From the cell containing the given text, extract its center point as (x, y) coordinate. 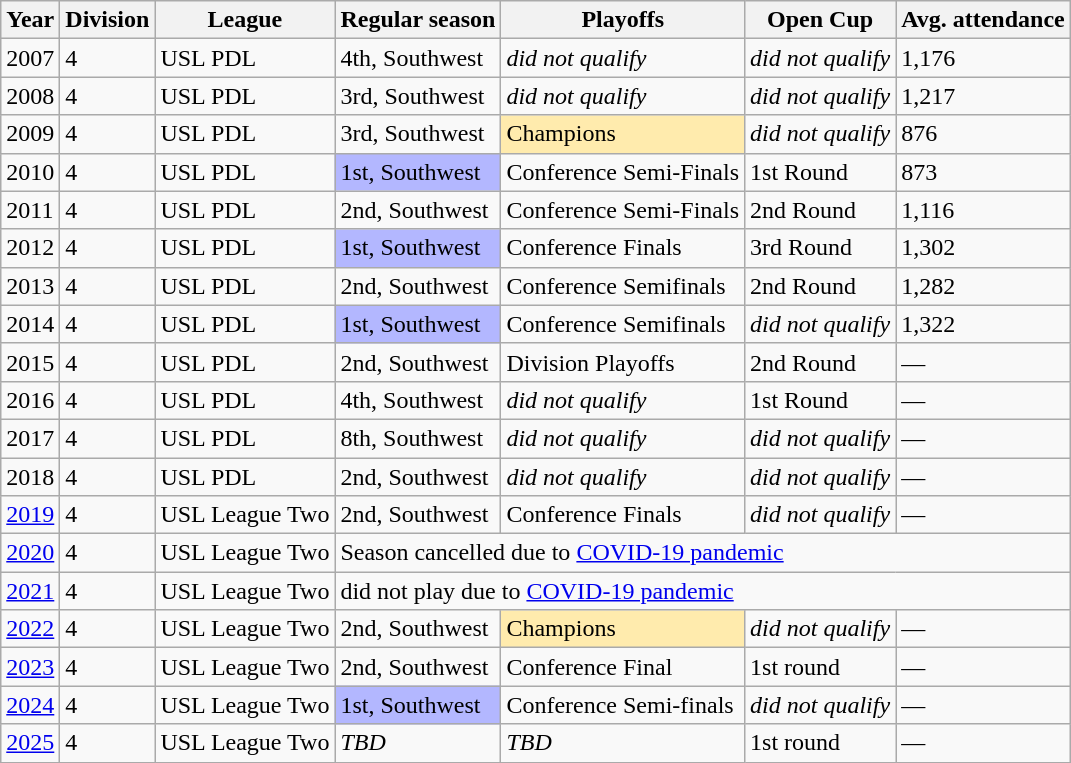
2010 (30, 172)
Avg. attendance (984, 20)
2023 (30, 667)
2014 (30, 324)
Division (108, 20)
Playoffs (623, 20)
2009 (30, 134)
League (245, 20)
876 (984, 134)
2018 (30, 477)
873 (984, 172)
did not play due to COVID-19 pandemic (702, 591)
2025 (30, 743)
3rd Round (820, 248)
Division Playoffs (623, 362)
Regular season (418, 20)
1,322 (984, 324)
2007 (30, 58)
2016 (30, 400)
2021 (30, 591)
1,302 (984, 248)
2015 (30, 362)
2022 (30, 629)
1,116 (984, 210)
2012 (30, 248)
Year (30, 20)
Conference Final (623, 667)
1,176 (984, 58)
1,282 (984, 286)
2017 (30, 438)
1,217 (984, 96)
2024 (30, 705)
2020 (30, 553)
Open Cup (820, 20)
2013 (30, 286)
2011 (30, 210)
Conference Semi-finals (623, 705)
Season cancelled due to COVID-19 pandemic (702, 553)
2019 (30, 515)
8th, Southwest (418, 438)
2008 (30, 96)
